Extract the (X, Y) coordinate from the center of the cell holding the provided text.  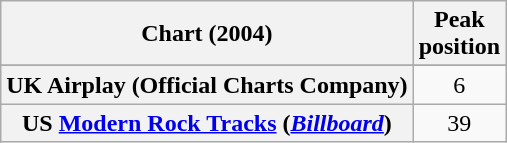
6 (459, 85)
Peakposition (459, 34)
US Modern Rock Tracks (Billboard) (207, 123)
Chart (2004) (207, 34)
39 (459, 123)
UK Airplay (Official Charts Company) (207, 85)
